Output the (x, y) coordinate of the center of the cell containing the given text.  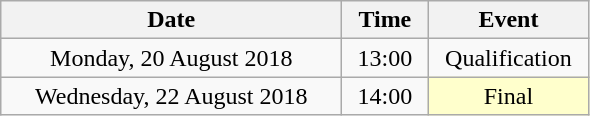
Monday, 20 August 2018 (172, 58)
Wednesday, 22 August 2018 (172, 96)
Date (172, 20)
Qualification (508, 58)
Time (385, 20)
Final (508, 96)
13:00 (385, 58)
14:00 (385, 96)
Event (508, 20)
